Return [X, Y] of the center of cell containing provided text 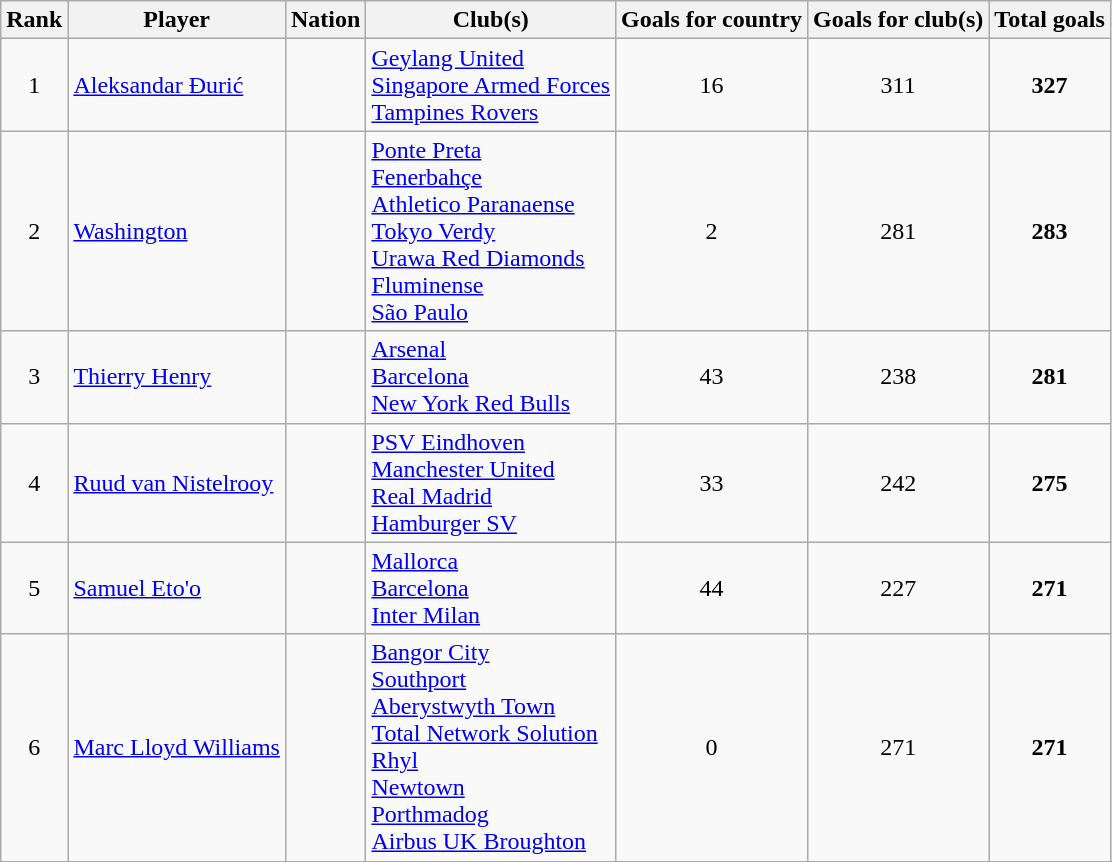
Bangor City Southport Aberystwyth Town Total Network Solution Rhyl Newtown Porthmadog Airbus UK Broughton [491, 748]
Geylang United Singapore Armed Forces Tampines Rovers [491, 85]
5 [34, 588]
Aleksandar Đurić [177, 85]
Arsenal Barcelona New York Red Bulls [491, 377]
Mallorca Barcelona Inter Milan [491, 588]
Goals for country [712, 20]
6 [34, 748]
283 [1050, 231]
Washington [177, 231]
Ruud van Nistelrooy [177, 482]
Club(s) [491, 20]
242 [898, 482]
Player [177, 20]
238 [898, 377]
3 [34, 377]
1 [34, 85]
16 [712, 85]
Ponte Preta Fenerbahçe Athletico Paranaense Tokyo Verdy Urawa Red Diamonds Fluminense São Paulo [491, 231]
311 [898, 85]
227 [898, 588]
327 [1050, 85]
Nation [325, 20]
PSV Eindhoven Manchester United Real Madrid Hamburger SV [491, 482]
4 [34, 482]
Total goals [1050, 20]
Goals for club(s) [898, 20]
44 [712, 588]
Rank [34, 20]
33 [712, 482]
Samuel Eto'o [177, 588]
43 [712, 377]
0 [712, 748]
Marc Lloyd Williams [177, 748]
275 [1050, 482]
Thierry Henry [177, 377]
